Extract the [x, y] coordinate from the center of the cell holding the provided text.  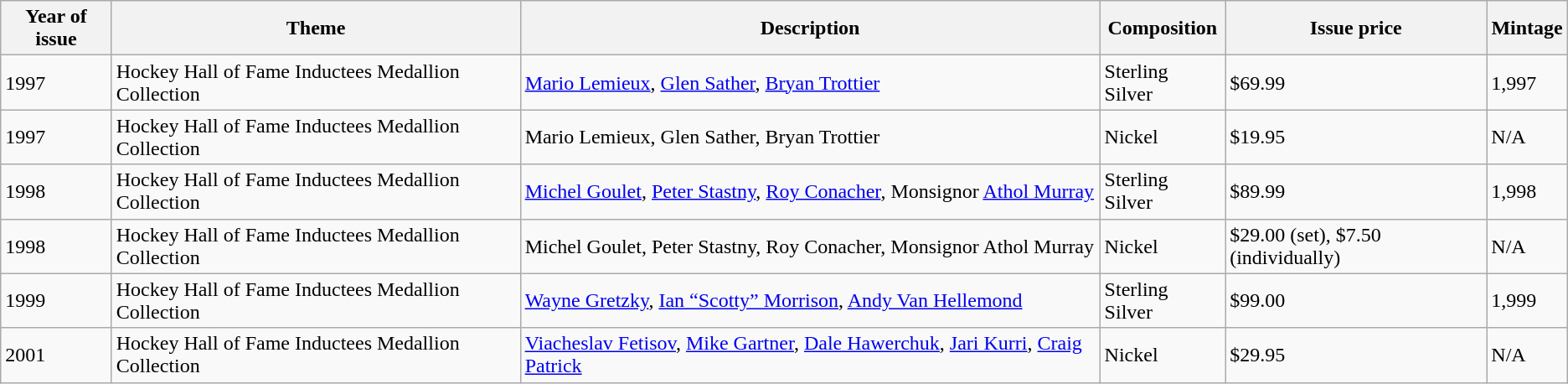
$89.99 [1356, 191]
$29.95 [1356, 355]
Issue price [1356, 29]
Year of issue [56, 29]
$69.99 [1356, 82]
2001 [56, 355]
$99.00 [1356, 300]
$29.00 (set), $7.50 (individually) [1356, 246]
1,999 [1527, 300]
Description [810, 29]
1999 [56, 300]
Theme [316, 29]
1,997 [1527, 82]
Viacheslav Fetisov, Mike Gartner, Dale Hawerchuk, Jari Kurri, Craig Patrick [810, 355]
$19.95 [1356, 138]
Mintage [1527, 29]
Composition [1163, 29]
Wayne Gretzky, Ian “Scotty” Morrison, Andy Van Hellemond [810, 300]
1,998 [1527, 191]
